Scan for the cell matching the given text and deliver its [X, Y] coordinate at center. 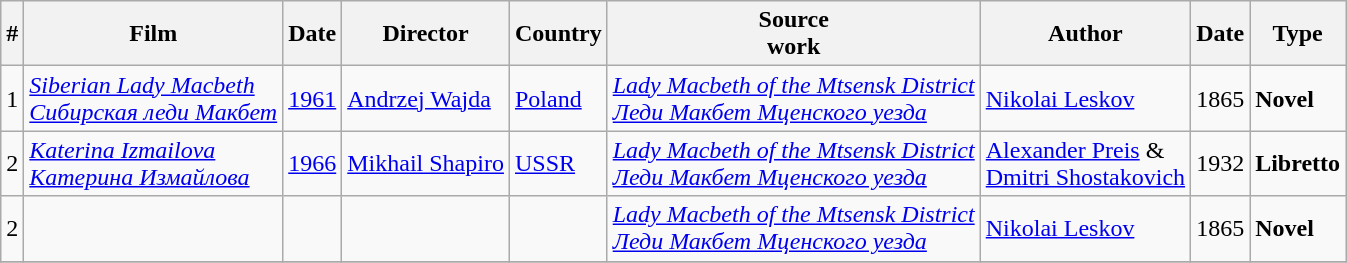
Film [154, 34]
Siberian Lady MacbethСибирская леди Макбет [154, 98]
1932 [1220, 164]
Libretto [1298, 164]
Alexander Preis &Dmitri Shostakovich [1085, 164]
Poland [558, 98]
Sourcework [794, 34]
Country [558, 34]
Author [1085, 34]
1 [12, 98]
Director [426, 34]
Andrzej Wajda [426, 98]
Type [1298, 34]
1966 [312, 164]
Mikhail Shapiro [426, 164]
# [12, 34]
USSR [558, 164]
Katerina IzmailovaКатерина Измайлова [154, 164]
1961 [312, 98]
